Capture the cell that displays the provided text and extract its [X, Y] central coordinate. 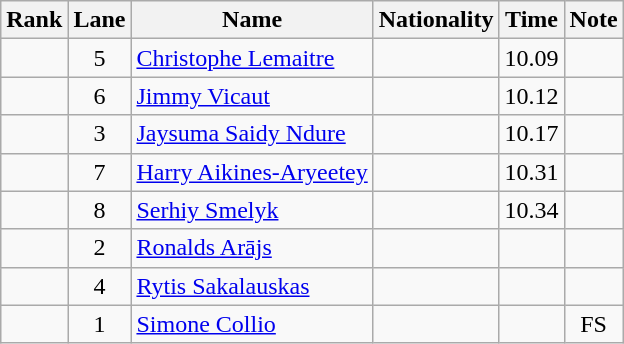
4 [100, 286]
6 [100, 96]
10.31 [532, 172]
Name [252, 20]
Simone Collio [252, 324]
5 [100, 58]
Ronalds Arājs [252, 248]
2 [100, 248]
8 [100, 210]
Note [594, 20]
1 [100, 324]
Rytis Sakalauskas [252, 286]
Nationality [436, 20]
Rank [34, 20]
Harry Aikines-Aryeetey [252, 172]
Time [532, 20]
10.09 [532, 58]
10.12 [532, 96]
FS [594, 324]
Jimmy Vicaut [252, 96]
Lane [100, 20]
Serhiy Smelyk [252, 210]
7 [100, 172]
3 [100, 134]
10.17 [532, 134]
10.34 [532, 210]
Christophe Lemaitre [252, 58]
Jaysuma Saidy Ndure [252, 134]
